Find where the given text appears and provide that cell's center as [x, y] coordinate. 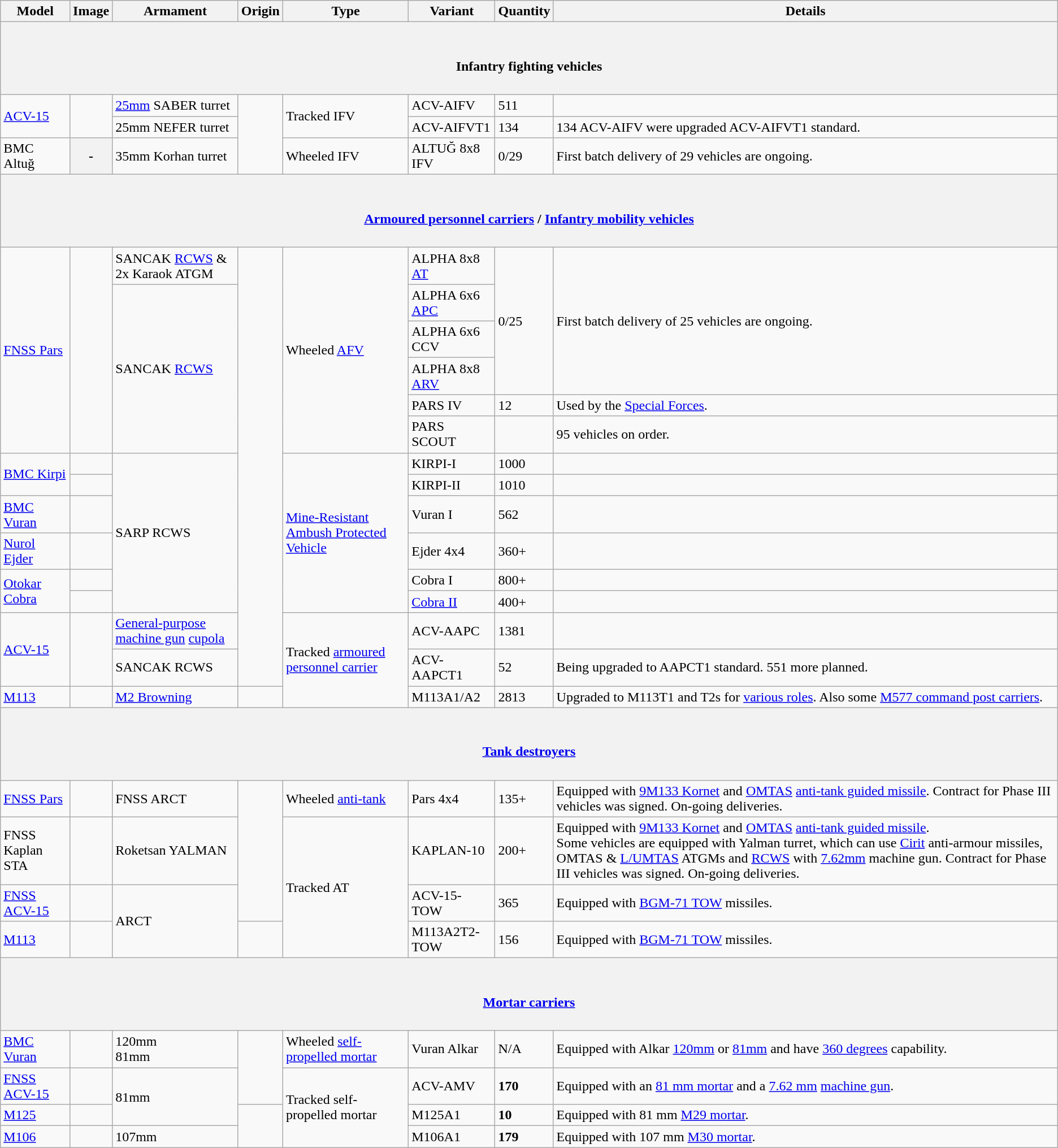
107mm [175, 1137]
Image [92, 11]
M113A2T2-TOW [452, 939]
Equipped with 81 mm M29 mortar. [805, 1115]
ALPHA 8x8 AT [452, 266]
134 [524, 127]
BMC Kirpi [35, 474]
Wheeled AFV [345, 350]
12 [524, 405]
Equipped with 107 mm M30 mortar. [805, 1137]
ALTUĞ 8x8 IFV [452, 156]
562 [524, 514]
25mm NEFER turret [175, 127]
Tracked armoured personnel carrier [345, 660]
25mm SABER turret [175, 106]
1000 [524, 463]
0/29 [524, 156]
N/A [524, 1049]
Tank destroyers [529, 744]
1010 [524, 485]
135+ [524, 799]
2813 [524, 697]
156 [524, 939]
Vuran Alkar [452, 1049]
ALPHA 6x6 APC [452, 303]
Roketsan YALMAN [175, 851]
ALPHA 8x8 ARV [452, 376]
Tracked IFV [345, 116]
Armament [175, 11]
M106 [35, 1137]
M106A1 [452, 1137]
Infantry fighting vehicles [529, 59]
Cobra II [452, 601]
M113A1/A2 [452, 697]
Equipped with 9M133 Kornet and OMTAS anti-tank guided missile. Contract for Phase III vehicles was signed. On-going deliveries. [805, 799]
ACV-AAPCT1 [452, 668]
170 [524, 1086]
Tracked AT [345, 887]
Details [805, 11]
400+ [524, 601]
Used by the Special Forces. [805, 405]
KIRPI-II [452, 485]
511 [524, 106]
M2 Browning [175, 697]
Equipped with an 81 mm mortar and a 7.62 mm machine gun. [805, 1086]
200+ [524, 851]
SARP RCWS [175, 532]
Model [35, 11]
FNSS Kaplan STA [35, 851]
Origin [260, 11]
ACV-AMV [452, 1086]
KIRPI-I [452, 463]
Tracked self-propelled mortar [345, 1108]
Mortar carriers [529, 995]
PARS SCOUT [452, 434]
Wheeled self-propelled mortar [345, 1049]
0/25 [524, 321]
Armoured personnel carriers / Infantry mobility vehicles [529, 211]
120mm81mm [175, 1049]
PARS IV [452, 405]
1381 [524, 631]
81mm [175, 1097]
ALPHA 6x6 CCV [452, 339]
Wheeled anti-tank [345, 799]
Quantity [524, 11]
First batch delivery of 29 vehicles are ongoing. [805, 156]
SANCAK RCWS & 2x Karaok ATGM [175, 266]
First batch delivery of 25 vehicles are ongoing. [805, 321]
Type [345, 11]
Mine-Resistant Ambush Protected Vehicle [345, 532]
- [92, 156]
M125A1 [452, 1115]
52 [524, 668]
800+ [524, 580]
ACV-15-TOW [452, 903]
Otokar Cobra [35, 591]
Variant [452, 11]
ACV-AIFVT1 [452, 127]
134 ACV-AIFV were upgraded ACV-AIFVT1 standard. [805, 127]
M125 [35, 1115]
Nurol Ejder [35, 551]
Pars 4x4 [452, 799]
Equipped with Alkar 120mm or 81mm and have 360 degrees capability. [805, 1049]
ACV-AAPC [452, 631]
ACV-AIFV [452, 106]
Upgraded to M113T1 and T2s for various roles. Also some M577 command post carriers. [805, 697]
ARCT [175, 921]
365 [524, 903]
Cobra I [452, 580]
BMC Altuğ [35, 156]
179 [524, 1137]
Wheeled IFV [345, 156]
35mm Korhan turret [175, 156]
360+ [524, 551]
FNSS ARCT [175, 799]
Vuran I [452, 514]
95 vehicles on order. [805, 434]
General-purpose machine gun cupola [175, 631]
KAPLAN-10 [452, 851]
10 [524, 1115]
Ejder 4x4 [452, 551]
Being upgraded to AAPCT1 standard. 551 more planned. [805, 668]
